Output the [x, y] coordinate of the center of the cell containing the given text.  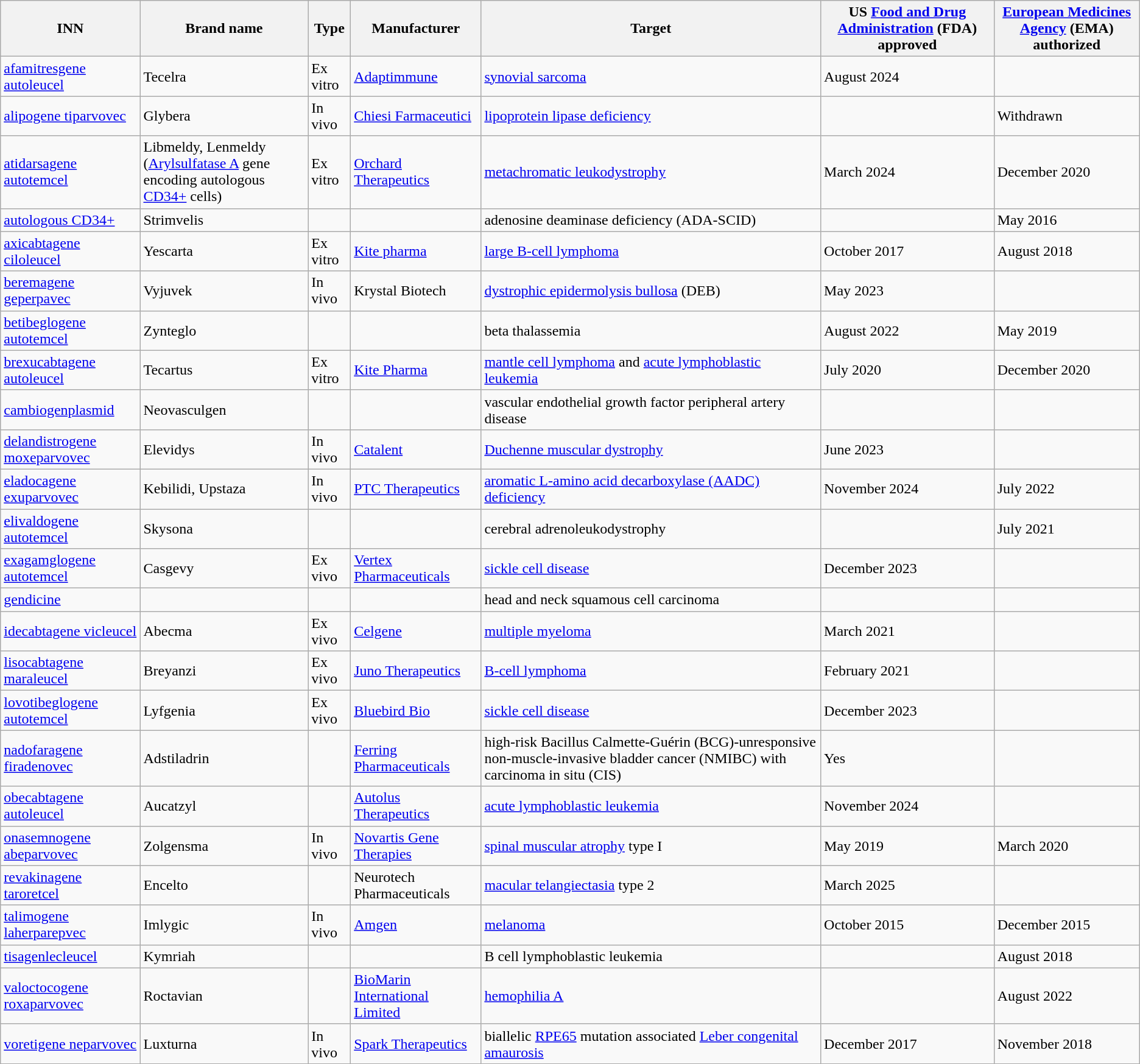
macular telangiectasia type 2 [651, 886]
atidarsagene autotemcel [71, 172]
aromatic L‑amino acid decarboxylase (AADC) deficiency [651, 488]
US Food and Drug Administration (FDA) approved [907, 29]
Yescarta [224, 251]
July 2020 [907, 370]
dystrophic epidermolysis bullosa (DEB) [651, 291]
June 2023 [907, 449]
Lyfgenia [224, 710]
brexucabtagene autoleucel [71, 370]
axicabtagene ciloleucel [71, 251]
Neovasculgen [224, 409]
biallelic RPE65 mutation associated Leber congenital amaurosis [651, 1044]
Yes [907, 758]
eladocagene exuparvovec [71, 488]
acute lymphoblastic leukemia [651, 806]
Duchenne muscular dystrophy [651, 449]
voretigene neparvovec [71, 1044]
lisocabtagene maraleucel [71, 671]
onasemnogene abeparvovec [71, 845]
March 2024 [907, 172]
Withdrawn [1067, 116]
Krystal Biotech [416, 291]
gendicine [71, 600]
melanoma [651, 925]
March 2025 [907, 886]
nadofaragene firadenovec [71, 758]
multiple myeloma [651, 631]
idecabtagene vicleucel [71, 631]
Spark Therapeutics [416, 1044]
cerebral adrenoleukodystrophy [651, 529]
May 2016 [1067, 220]
May 2023 [907, 291]
metachromatic leukodystrophy [651, 172]
Kymriah [224, 956]
lovotibeglogene autotemcel [71, 710]
hemophilia A [651, 996]
Brand name [224, 29]
beta thalassemia [651, 330]
Catalent [416, 449]
March 2021 [907, 631]
Orchard Therapeutics [416, 172]
vascular endothelial growth factor peripheral artery disease [651, 409]
Strimvelis [224, 220]
Imlygic [224, 925]
Ferring Pharmaceuticals [416, 758]
large B-cell lymphoma [651, 251]
high-risk Bacillus Calmette-Guérin (BCG)-unresponsive non-muscle-invasive bladder cancer (NMIBC) with carcinoma in situ (CIS) [651, 758]
delandistrogene moxeparvovec [71, 449]
Abecma [224, 631]
Skysona [224, 529]
obecabtagene autoleucel [71, 806]
February 2021 [907, 671]
Vyjuvek [224, 291]
Adstiladrin [224, 758]
valoctocogene roxaparvovec [71, 996]
Tecartus [224, 370]
Tecelra [224, 77]
Celgene [416, 631]
betibeglogene autotemcel [71, 330]
revakinagene taroretcel [71, 886]
talimogene laherparepvec [71, 925]
Libmeldy, Lenmeldy(Arylsulfatase A gene encoding autologous CD34+ cells) [224, 172]
Zolgensma [224, 845]
spinal muscular atrophy type I [651, 845]
October 2017 [907, 251]
Bluebird Bio [416, 710]
Novartis Gene Therapies [416, 845]
BioMarin International Limited [416, 996]
head and neck squamous cell carcinoma [651, 600]
afamitresgene autoleucel [71, 77]
Zynteglo [224, 330]
European Medicines Agency (EMA) authorized [1067, 29]
November 2018 [1067, 1044]
Autolus Therapeutics [416, 806]
beremagene geperpavec [71, 291]
August 2024 [907, 77]
PTC Therapeutics [416, 488]
Chiesi Farmaceutici [416, 116]
Roctavian [224, 996]
Juno Therapeutics [416, 671]
Elevidys [224, 449]
Type [329, 29]
Casgevy [224, 569]
December 2017 [907, 1044]
alipogene tiparvovec [71, 116]
adenosine deaminase deficiency (ADA-SCID) [651, 220]
B-cell lymphoma [651, 671]
December 2015 [1067, 925]
July 2021 [1067, 529]
INN [71, 29]
Manufacturer [416, 29]
October 2015 [907, 925]
Aucatzyl [224, 806]
tisagenlecleucel [71, 956]
Kite pharma [416, 251]
elivaldogene autotemcel [71, 529]
synovial sarcoma [651, 77]
Luxturna [224, 1044]
B cell lymphoblastic leukemia [651, 956]
Vertex Pharmaceuticals [416, 569]
Kite Pharma [416, 370]
Amgen [416, 925]
exagamglogene autotemcel [71, 569]
mantle cell lymphoma and acute lymphoblastic leukemia [651, 370]
cambiogenplasmid [71, 409]
Adaptimmune [416, 77]
Target [651, 29]
autologous CD34+ [71, 220]
March 2020 [1067, 845]
July 2022 [1067, 488]
Glybera [224, 116]
lipoprotein lipase deficiency [651, 116]
Neurotech Pharmaceuticals [416, 886]
Kebilidi, Upstaza [224, 488]
Breyanzi [224, 671]
Encelto [224, 886]
